Search for the cell housing the specified text and yield its (X, Y) center coordinate. 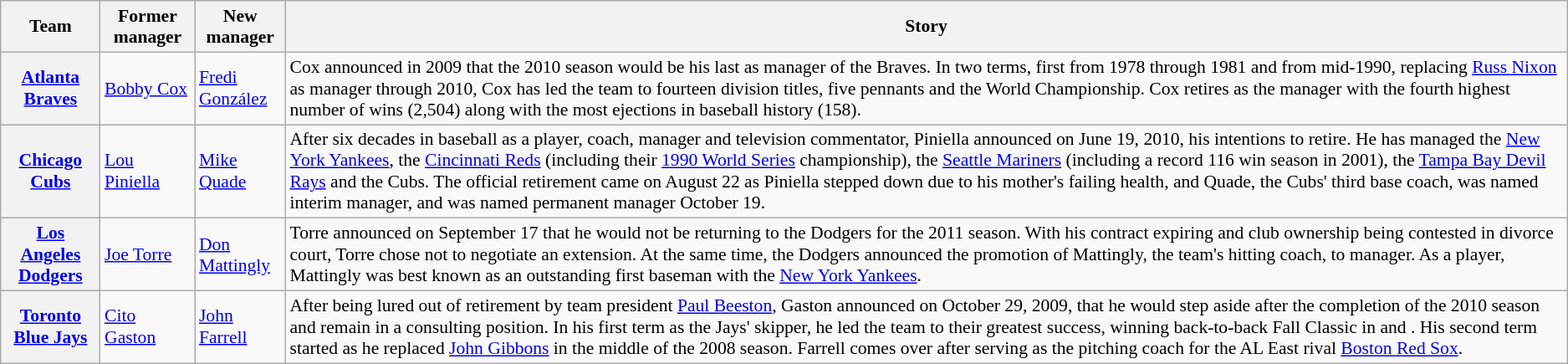
Story (926, 27)
Cito Gaston (147, 328)
Atlanta Braves (50, 89)
John Farrell (241, 328)
Former manager (147, 27)
Toronto Blue Jays (50, 328)
Joe Torre (147, 254)
New manager (241, 27)
Chicago Cubs (50, 172)
Bobby Cox (147, 89)
Don Mattingly (241, 254)
Lou Piniella (147, 172)
Fredi González (241, 89)
Los Angeles Dodgers (50, 254)
Mike Quade (241, 172)
Team (50, 27)
